Output the (X, Y) coordinate of the center of the cell containing the given text.  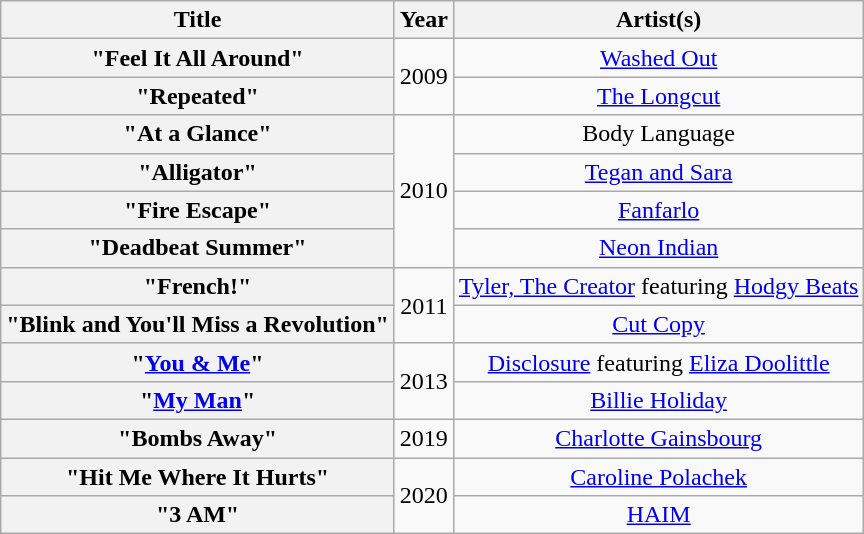
Billie Holiday (658, 400)
Title (198, 20)
The Longcut (658, 96)
"Deadbeat Summer" (198, 248)
"Fire Escape" (198, 210)
"Repeated" (198, 96)
2009 (424, 77)
"French!" (198, 286)
HAIM (658, 515)
"Blink and You'll Miss a Revolution" (198, 324)
Tegan and Sara (658, 172)
2020 (424, 496)
Washed Out (658, 58)
Disclosure featuring Eliza Doolittle (658, 362)
Neon Indian (658, 248)
"You & Me" (198, 362)
2010 (424, 191)
"Bombs Away" (198, 438)
"3 AM" (198, 515)
"Alligator" (198, 172)
2013 (424, 381)
2011 (424, 305)
Body Language (658, 134)
Charlotte Gainsbourg (658, 438)
Cut Copy (658, 324)
"Feel It All Around" (198, 58)
Artist(s) (658, 20)
"At a Glance" (198, 134)
Fanfarlo (658, 210)
"My Man" (198, 400)
Caroline Polachek (658, 477)
"Hit Me Where It Hurts" (198, 477)
2019 (424, 438)
Tyler, The Creator featuring Hodgy Beats (658, 286)
Year (424, 20)
